For the text-containing cell, return its midpoint in [x, y] coordinate format. 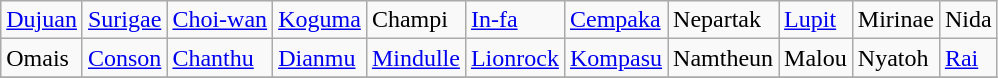
Cempaka [616, 20]
Champi [416, 20]
Dujuan [42, 20]
Omais [42, 58]
Mindulle [416, 58]
Chanthu [220, 58]
Conson [124, 58]
Nida [968, 20]
Rai [968, 58]
Namtheun [724, 58]
Kompasu [616, 58]
Dianmu [320, 58]
Koguma [320, 20]
Surigae [124, 20]
Lupit [816, 20]
Mirinae [896, 20]
Nyatoh [896, 58]
Malou [816, 58]
Choi-wan [220, 20]
Nepartak [724, 20]
Lionrock [514, 58]
In-fa [514, 20]
